Scan for the cell matching the given text and deliver its (x, y) coordinate at center. 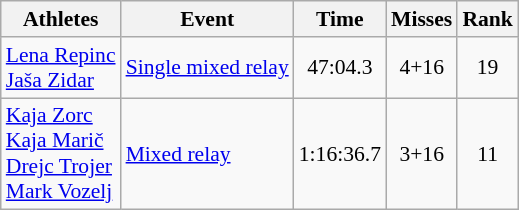
Athletes (61, 19)
19 (488, 68)
4+16 (422, 68)
Kaja ZorcKaja MaričDrejc TrojerMark Vozelj (61, 154)
11 (488, 154)
Rank (488, 19)
47:04.3 (340, 68)
3+16 (422, 154)
Single mixed relay (208, 68)
Mixed relay (208, 154)
Time (340, 19)
Event (208, 19)
Misses (422, 19)
Lena RepincJaša Zidar (61, 68)
1:16:36.7 (340, 154)
